Detect which cell encompasses the target text, then output its (X, Y) center coordinate. 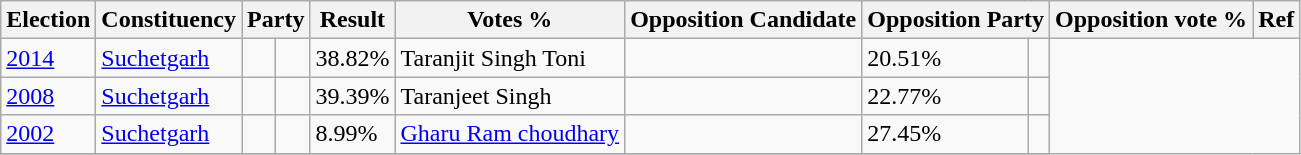
Taranjit Singh Toni (510, 58)
Taranjeet Singh (510, 96)
Election (48, 20)
Party (276, 20)
Ref (1276, 20)
2008 (48, 96)
Constituency (169, 20)
39.39% (352, 96)
Opposition Party (956, 20)
38.82% (352, 58)
Votes % (510, 20)
2014 (48, 58)
Opposition vote % (1152, 20)
Result (352, 20)
Opposition Candidate (744, 20)
27.45% (945, 134)
8.99% (352, 134)
20.51% (945, 58)
22.77% (945, 96)
2002 (48, 134)
Gharu Ram choudhary (510, 134)
